Extract the (x, y) coordinate from the center of the cell holding the provided text.  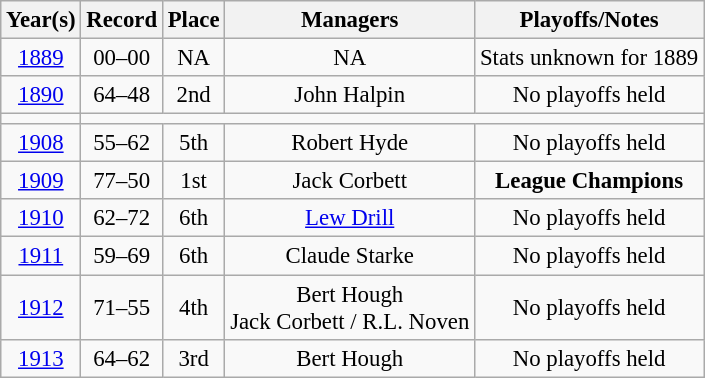
1890 (41, 95)
Jack Corbett (350, 181)
Lew Drill (350, 219)
1909 (41, 181)
1912 (41, 308)
2nd (193, 95)
Bert Hough Jack Corbett / R.L. Noven (350, 308)
59–69 (122, 256)
1910 (41, 219)
Stats unknown for 1889 (590, 58)
1908 (41, 143)
71–55 (122, 308)
Record (122, 20)
1911 (41, 256)
League Champions (590, 181)
Place (193, 20)
3rd (193, 358)
Playoffs/Notes (590, 20)
1st (193, 181)
77–50 (122, 181)
64–62 (122, 358)
Managers (350, 20)
Claude Starke (350, 256)
Bert Hough (350, 358)
1889 (41, 58)
Year(s) (41, 20)
John Halpin (350, 95)
Robert Hyde (350, 143)
00–00 (122, 58)
5th (193, 143)
62–72 (122, 219)
4th (193, 308)
64–48 (122, 95)
55–62 (122, 143)
1913 (41, 358)
